Search for the cell housing the specified text and yield its (x, y) center coordinate. 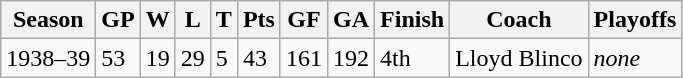
29 (192, 58)
Lloyd Blinco (519, 58)
Finish (412, 20)
Pts (258, 20)
43 (258, 58)
5 (224, 58)
4th (412, 58)
19 (158, 58)
Playoffs (635, 20)
none (635, 58)
GF (304, 20)
192 (352, 58)
T (224, 20)
W (158, 20)
Coach (519, 20)
161 (304, 58)
GP (118, 20)
53 (118, 58)
1938–39 (48, 58)
Season (48, 20)
GA (352, 20)
L (192, 20)
